Search for the cell housing the specified text and yield its (X, Y) center coordinate. 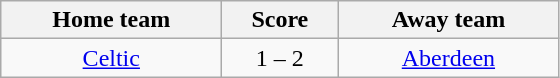
Away team (448, 20)
Aberdeen (448, 58)
1 – 2 (280, 58)
Score (280, 20)
Celtic (112, 58)
Home team (112, 20)
